Find where the given text appears and provide that cell's center as [x, y] coordinate. 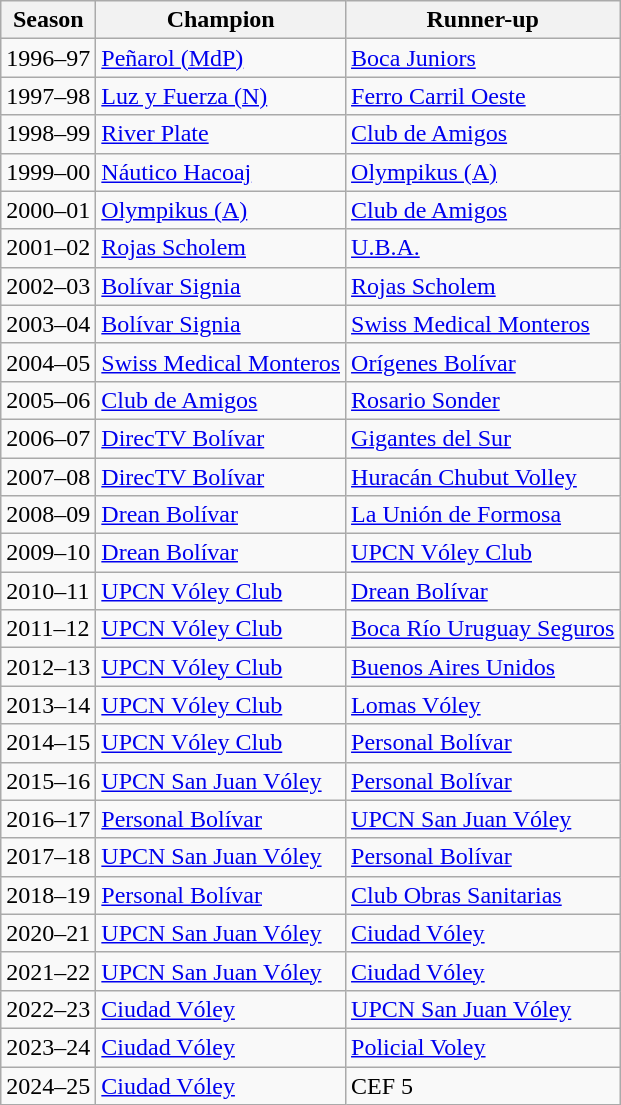
CEF 5 [483, 1085]
1996–97 [48, 58]
2006–07 [48, 438]
Huracán Chubut Volley [483, 477]
2011–12 [48, 629]
2017–18 [48, 857]
Club Obras Sanitarias [483, 895]
2004–05 [48, 362]
River Plate [221, 134]
Gigantes del Sur [483, 438]
2021–22 [48, 971]
2013–14 [48, 705]
Runner-up [483, 20]
1998–99 [48, 134]
U.B.A. [483, 248]
Rosario Sonder [483, 400]
2005–06 [48, 400]
2014–15 [48, 743]
Boca Juniors [483, 58]
Buenos Aires Unidos [483, 667]
Orígenes Bolívar [483, 362]
2003–04 [48, 324]
Lomas Vóley [483, 705]
2009–10 [48, 553]
2023–24 [48, 1047]
2018–19 [48, 895]
Boca Río Uruguay Seguros [483, 629]
2016–17 [48, 819]
2015–16 [48, 781]
La Unión de Formosa [483, 515]
Season [48, 20]
2020–21 [48, 933]
Policial Voley [483, 1047]
2024–25 [48, 1085]
Luz y Fuerza (N) [221, 96]
2007–08 [48, 477]
Náutico Hacoaj [221, 172]
Ferro Carril Oeste [483, 96]
2010–11 [48, 591]
2012–13 [48, 667]
2000–01 [48, 210]
1997–98 [48, 96]
2008–09 [48, 515]
2022–23 [48, 1009]
2002–03 [48, 286]
Peñarol (MdP) [221, 58]
2001–02 [48, 248]
Champion [221, 20]
1999–00 [48, 172]
